Provide the [X, Y] coordinate of the cell's center where the given text is located.  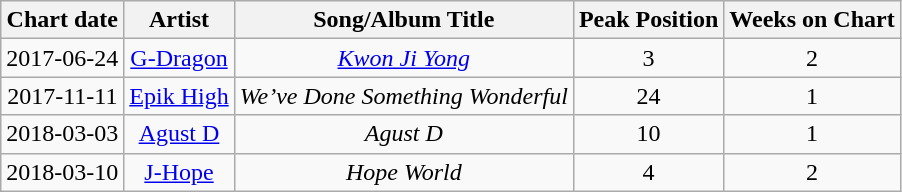
Peak Position [648, 20]
10 [648, 134]
Chart date [62, 20]
Epik High [179, 96]
24 [648, 96]
2018-03-03 [62, 134]
Song/Album Title [404, 20]
4 [648, 172]
Weeks on Chart [812, 20]
Kwon Ji Yong [404, 58]
2018-03-10 [62, 172]
2017-06-24 [62, 58]
Hope World [404, 172]
Artist [179, 20]
2017-11-11 [62, 96]
We’ve Done Something Wonderful [404, 96]
G-Dragon [179, 58]
J-Hope [179, 172]
3 [648, 58]
